Scan for the cell matching the given text and deliver its [x, y] coordinate at center. 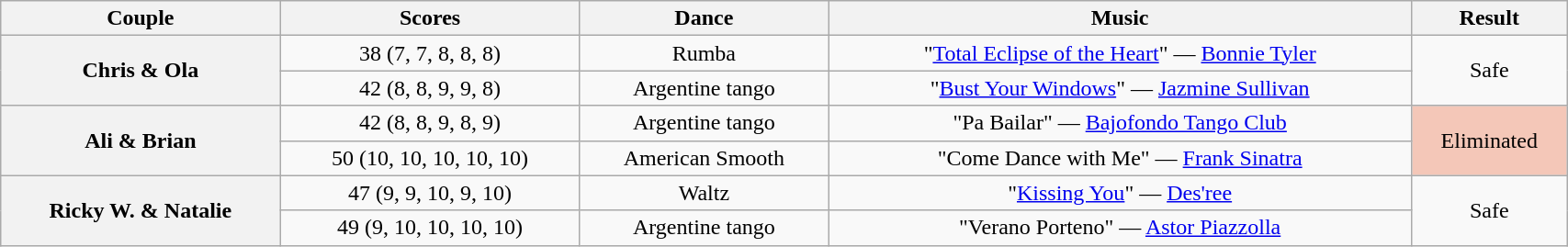
47 (9, 9, 10, 9, 10) [430, 193]
American Smooth [704, 158]
49 (9, 10, 10, 10, 10) [430, 228]
Scores [430, 18]
42 (8, 8, 9, 9, 8) [430, 88]
38 (7, 7, 8, 8, 8) [430, 53]
Result [1490, 18]
"Kissing You" — Des'ree [1121, 193]
Couple [141, 18]
Ricky W. & Natalie [141, 210]
"Total Eclipse of the Heart" — Bonnie Tyler [1121, 53]
"Bust Your Windows" — Jazmine Sullivan [1121, 88]
50 (10, 10, 10, 10, 10) [430, 158]
"Verano Porteno" — Astor Piazzolla [1121, 228]
Dance [704, 18]
"Come Dance with Me" — Frank Sinatra [1121, 158]
42 (8, 8, 9, 8, 9) [430, 123]
Chris & Ola [141, 71]
Ali & Brian [141, 140]
Eliminated [1490, 140]
Music [1121, 18]
Rumba [704, 53]
"Pa Bailar" — Bajofondo Tango Club [1121, 123]
Waltz [704, 193]
